Find where the given text appears and provide that cell's center as [x, y] coordinate. 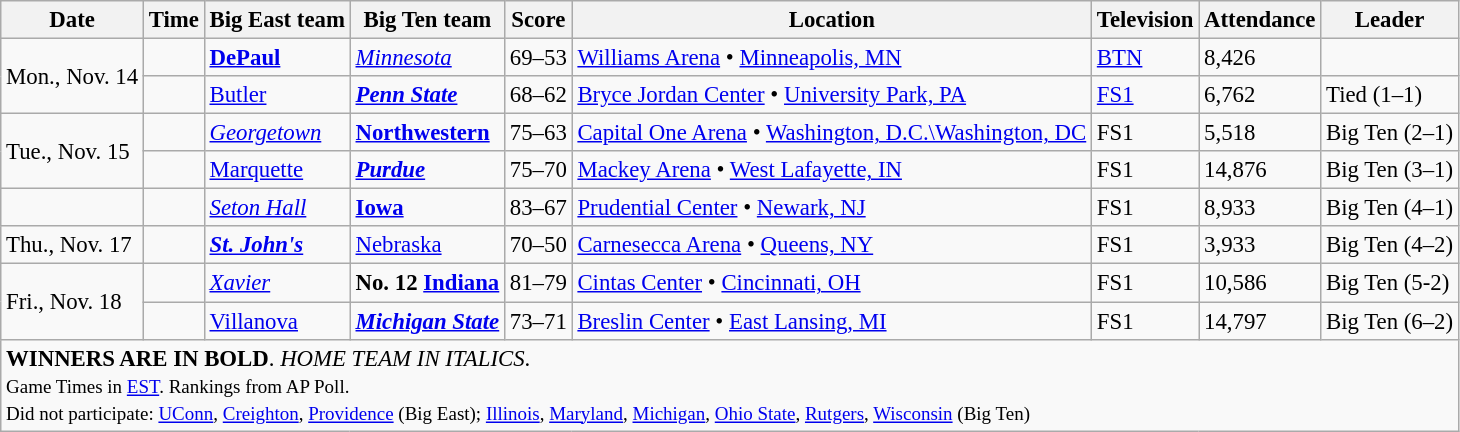
83–67 [539, 208]
Thu., Nov. 17 [72, 245]
Georgetown [277, 133]
Seton Hall [277, 208]
Carnesecca Arena • Queens, NY [832, 245]
5,518 [1260, 133]
Attendance [1260, 20]
10,586 [1260, 283]
Iowa [427, 208]
Northwestern [427, 133]
3,933 [1260, 245]
Butler [277, 95]
68–62 [539, 95]
14,876 [1260, 170]
No. 12 Indiana [427, 283]
Capital One Arena • Washington, D.C.\Washington, DC [832, 133]
Cintas Center • Cincinnati, OH [832, 283]
DePaul [277, 58]
Xavier [277, 283]
Fri., Nov. 18 [72, 302]
Big East team [277, 20]
Time [174, 20]
73–71 [539, 321]
Breslin Center • East Lansing, MI [832, 321]
75–63 [539, 133]
Leader [1390, 20]
Penn State [427, 95]
Big Ten (2–1) [1390, 133]
Minnesota [427, 58]
81–79 [539, 283]
8,426 [1260, 58]
Prudential Center • Newark, NJ [832, 208]
8,933 [1260, 208]
BTN [1146, 58]
14,797 [1260, 321]
Location [832, 20]
Big Ten team [427, 20]
Score [539, 20]
Mackey Arena • West Lafayette, IN [832, 170]
Marquette [277, 170]
St. John's [277, 245]
6,762 [1260, 95]
Mon., Nov. 14 [72, 76]
Big Ten (3–1) [1390, 170]
Big Ten (5-2) [1390, 283]
Bryce Jordan Center • University Park, PA [832, 95]
Big Ten (4–2) [1390, 245]
Television [1146, 20]
Villanova [277, 321]
Purdue [427, 170]
Tied (1–1) [1390, 95]
Michigan State [427, 321]
Williams Arena • Minneapolis, MN [832, 58]
69–53 [539, 58]
Big Ten (4–1) [1390, 208]
Big Ten (6–2) [1390, 321]
70–50 [539, 245]
Nebraska [427, 245]
Date [72, 20]
75–70 [539, 170]
Tue., Nov. 15 [72, 152]
